Detect which cell encompasses the target text, then output its (x, y) center coordinate. 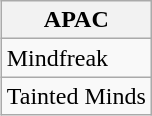
Tainted Minds (76, 96)
Mindfreak (76, 58)
APAC (76, 20)
